Locate the cell with the specified text and output its [X, Y] center coordinate. 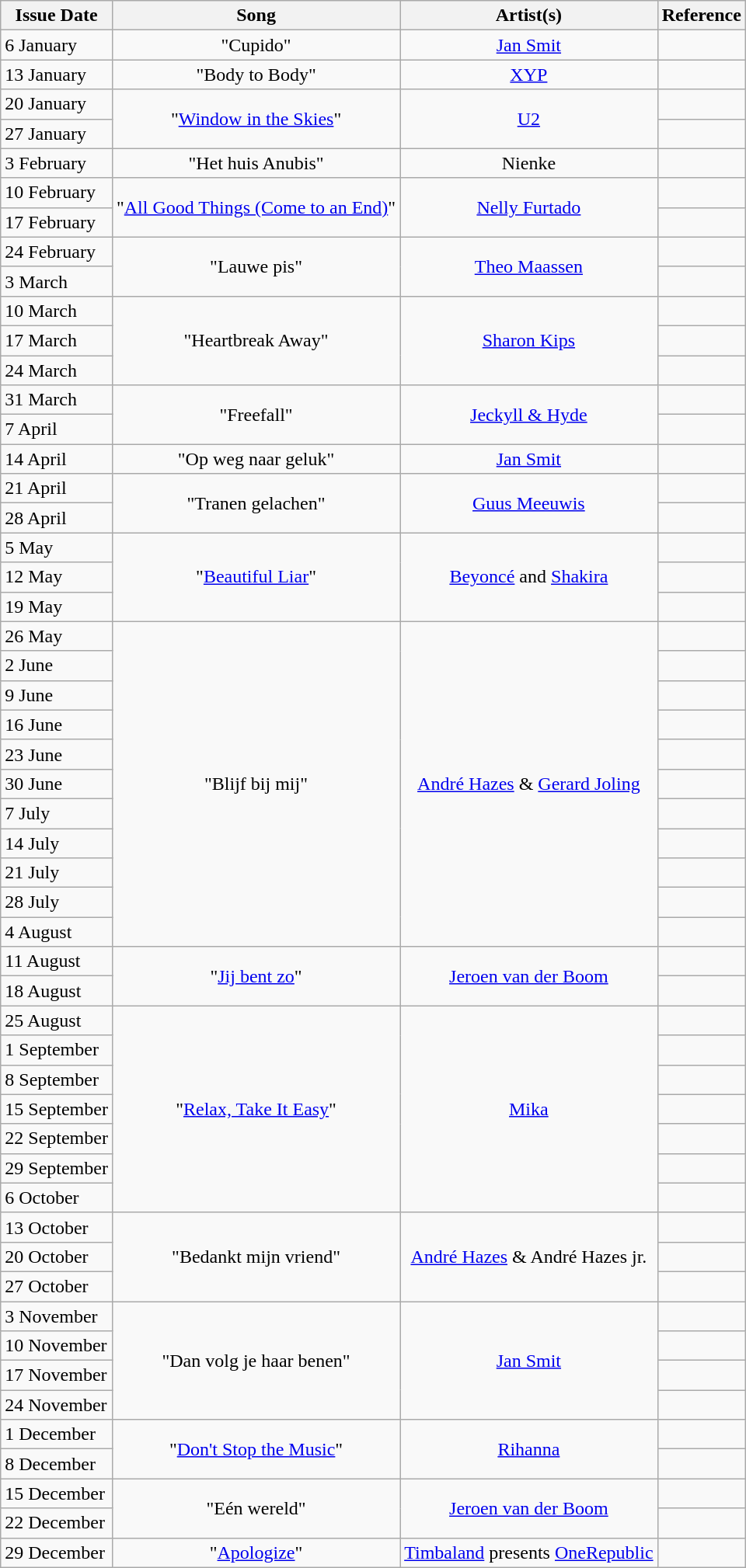
"Tranen gelachen" [256, 503]
"Heartbreak Away" [256, 340]
"All Good Things (Come to an End)" [256, 207]
6 January [57, 45]
10 March [57, 311]
20 January [57, 104]
22 September [57, 1139]
11 August [57, 961]
6 October [57, 1198]
1 September [57, 1050]
23 June [57, 754]
"Body to Body" [256, 75]
Rihanna [528, 1449]
3 November [57, 1316]
Nienke [528, 163]
15 December [57, 1493]
12 May [57, 577]
Reference [701, 16]
24 February [57, 252]
Issue Date [57, 16]
27 January [57, 134]
"Bedankt mijn vriend" [256, 1257]
20 October [57, 1257]
2 June [57, 666]
"Relax, Take It Easy" [256, 1109]
15 September [57, 1109]
10 November [57, 1346]
"Dan volg je haar benen" [256, 1361]
"Apologize" [256, 1552]
Jeckyll & Hyde [528, 415]
1 December [57, 1434]
28 July [57, 902]
29 September [57, 1168]
U2 [528, 119]
"Het huis Anubis" [256, 163]
"Don't Stop the Music" [256, 1449]
Mika [528, 1109]
André Hazes & André Hazes jr. [528, 1257]
8 December [57, 1464]
7 April [57, 429]
24 November [57, 1405]
4 August [57, 932]
17 March [57, 340]
"Cupido" [256, 45]
Guus Meeuwis [528, 503]
Timbaland presents OneRepublic [528, 1552]
"Beautiful Liar" [256, 577]
13 October [57, 1227]
XYP [528, 75]
"Window in the Skies" [256, 119]
Song [256, 16]
29 December [57, 1552]
30 June [57, 784]
3 February [57, 163]
8 September [57, 1080]
"Freefall" [256, 415]
"Lauwe pis" [256, 266]
3 March [57, 281]
27 October [57, 1286]
14 April [57, 459]
"Op weg naar geluk" [256, 459]
13 January [57, 75]
9 June [57, 695]
"Eén wereld" [256, 1508]
26 May [57, 636]
17 November [57, 1375]
"Jij bent zo" [256, 976]
28 April [57, 518]
7 July [57, 813]
25 August [57, 1020]
Nelly Furtado [528, 207]
Beyoncé and Shakira [528, 577]
24 March [57, 370]
5 May [57, 548]
16 June [57, 725]
10 February [57, 193]
"Blijf bij mij" [256, 784]
21 July [57, 873]
14 July [57, 843]
Sharon Kips [528, 340]
21 April [57, 488]
Artist(s) [528, 16]
19 May [57, 607]
22 December [57, 1523]
André Hazes & Gerard Joling [528, 784]
Theo Maassen [528, 266]
18 August [57, 991]
17 February [57, 222]
31 March [57, 400]
